Output the [x, y] coordinate of the center of the cell containing the given text.  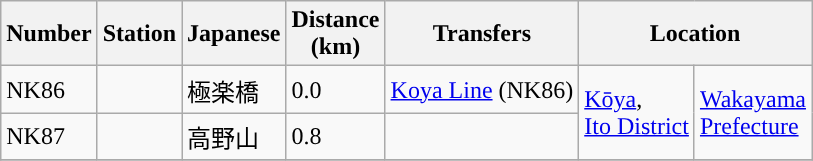
WakayamaPrefecture [752, 113]
Japanese [234, 34]
Transfers [482, 34]
Koya Line (NK86) [482, 90]
Distance(km) [336, 34]
Kōya,Ito District [637, 113]
極楽橋 [234, 90]
Location [696, 34]
0.0 [336, 90]
NK86 [49, 90]
Number [49, 34]
高野山 [234, 136]
Station [139, 34]
0.8 [336, 136]
NK87 [49, 136]
